Detect which cell encompasses the target text, then output its (X, Y) center coordinate. 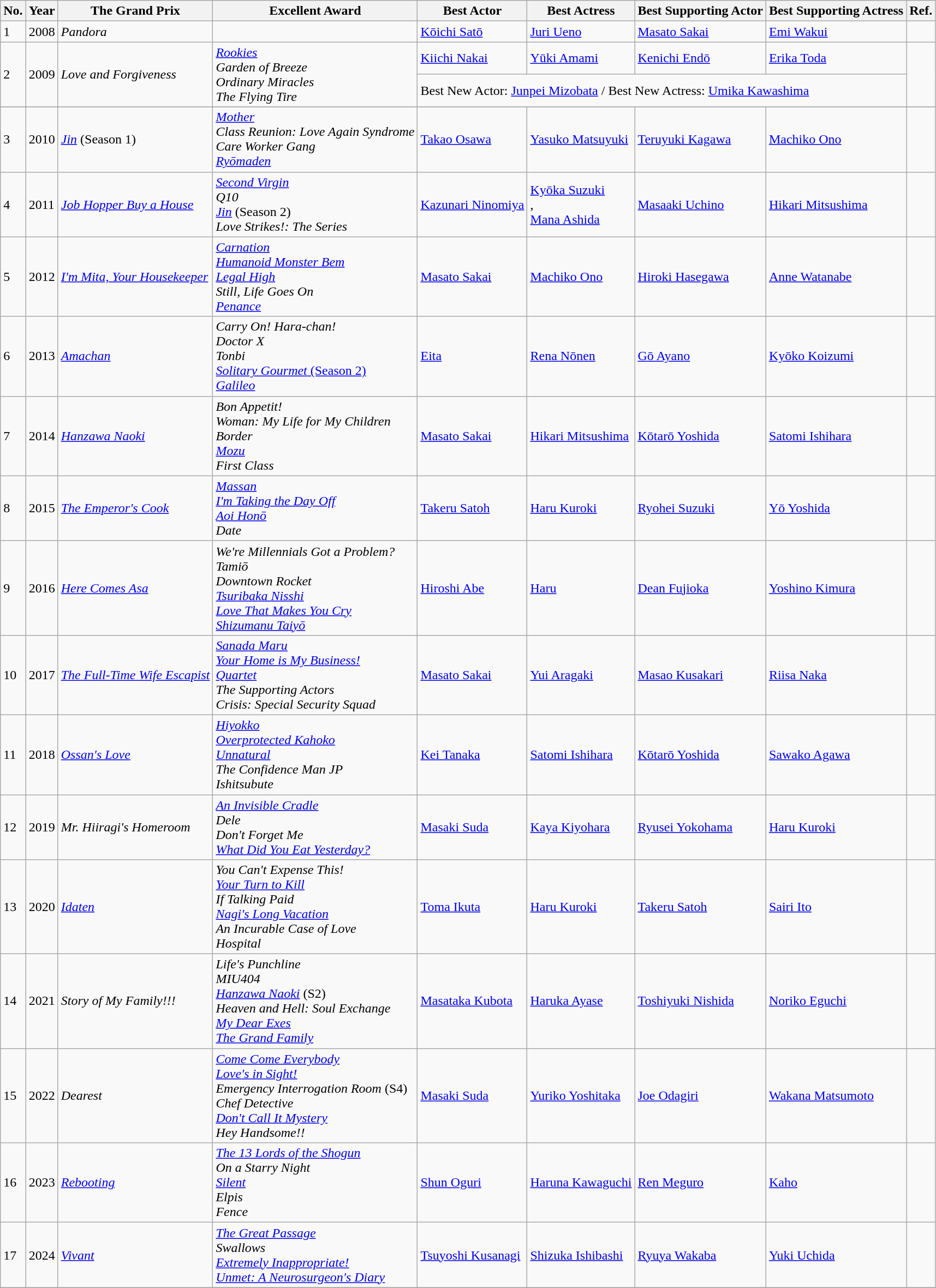
Masaaki Uchino (700, 204)
Kaho (836, 1183)
Here Comes Asa (135, 588)
14 (13, 1002)
Vivant (135, 1255)
Ossan's Love (135, 754)
Erika Toda (836, 58)
The Emperor's Cook (135, 508)
Takao Osawa (473, 140)
Sairi Ito (836, 907)
Shizuka Ishibashi (581, 1255)
Yoshino Kimura (836, 588)
MassanI'm Taking the Day OffAoi HonōDate (315, 508)
Best New Actor: Junpei Mizobata / Best New Actress: Umika Kawashima (662, 91)
8 (13, 508)
Kei Tanaka (473, 754)
Idaten (135, 907)
Gō Ayano (700, 356)
Excellent Award (315, 11)
Carry On! Hara-chan!Doctor XTonbiSolitary Gourmet (Season 2)Galileo (315, 356)
2023 (41, 1183)
Ref. (921, 11)
Sawako Agawa (836, 754)
10 (13, 675)
Yūki Amami (581, 58)
Sanada MaruYour Home is My Business!QuartetThe Supporting ActorsCrisis: Special Security Squad (315, 675)
Kenichi Endō (700, 58)
Jin (Season 1) (135, 140)
Dearest (135, 1095)
2018 (41, 754)
2009 (41, 74)
6 (13, 356)
1 (13, 32)
CarnationHumanoid Monster BemLegal HighStill, Life Goes OnPenance (315, 277)
Yuki Uchida (836, 1255)
Rebooting (135, 1183)
Kazunari Ninomiya (473, 204)
2016 (41, 588)
5 (13, 277)
Amachan (135, 356)
Haruka Ayase (581, 1002)
You Can't Expense This!Your Turn to KillIf Talking PaidNagi's Long VacationAn Incurable Case of LoveHospital (315, 907)
Kyōko Koizumi (836, 356)
2021 (41, 1002)
Ryohei Suzuki (700, 508)
Yuriko Yoshitaka (581, 1095)
2015 (41, 508)
RookiesGarden of BreezeOrdinary MiraclesThe Flying Tire (315, 74)
Kōichi Satō (473, 32)
Hanzawa Naoki (135, 436)
The 13 Lords of the ShogunOn a Starry NightSilentElpisFence (315, 1183)
Ryuya Wakaba (700, 1255)
Emi Wakui (836, 32)
11 (13, 754)
16 (13, 1183)
Love and Forgiveness (135, 74)
Second VirginQ10Jin (Season 2)Love Strikes!: The Series (315, 204)
The Full-Time Wife Escapist (135, 675)
Toma Ikuta (473, 907)
2012 (41, 277)
Ren Meguro (700, 1183)
Shun Oguri (473, 1183)
2019 (41, 827)
2013 (41, 356)
2022 (41, 1095)
2010 (41, 140)
Best Actress (581, 11)
Wakana Matsumoto (836, 1095)
Toshiyuki Nishida (700, 1002)
Year (41, 11)
Best Supporting Actor (700, 11)
No. (13, 11)
Masao Kusakari (700, 675)
Story of My Family!!! (135, 1002)
Joe Odagiri (700, 1095)
Teruyuki Kagawa (700, 140)
Mr. Hiiragi's Homeroom (135, 827)
Bon Appetit!Woman: My Life for My ChildrenBorderMozuFirst Class (315, 436)
2020 (41, 907)
Noriko Eguchi (836, 1002)
Hiroki Hasegawa (700, 277)
Haru (581, 588)
Yasuko Matsuyuki (581, 140)
3 (13, 140)
15 (13, 1095)
Pandora (135, 32)
Kaya Kiyohara (581, 827)
Dean Fujioka (700, 588)
2008 (41, 32)
13 (13, 907)
2017 (41, 675)
An Invisible CradleDeleDon't Forget MeWhat Did You Eat Yesterday? (315, 827)
Haruna Kawaguchi (581, 1183)
2024 (41, 1255)
Riisa Naka (836, 675)
Kiichi Nakai (473, 58)
17 (13, 1255)
2 (13, 74)
Juri Ueno (581, 32)
Rena Nōnen (581, 356)
We're Millennials Got a Problem?TamiōDowntown RocketTsuribaka NisshiLove That Makes You CryShizumanu Taiyō (315, 588)
Ryusei Yokohama (700, 827)
Best Supporting Actress (836, 11)
7 (13, 436)
Life's PunchlineMIU404Hanzawa Naoki (S2)Heaven and Hell: Soul ExchangeMy Dear ExesThe Grand Family (315, 1002)
Masataka Kubota (473, 1002)
12 (13, 827)
Hiroshi Abe (473, 588)
Kyōka Suzuki,Mana Ashida (581, 204)
2014 (41, 436)
Job Hopper Buy a House (135, 204)
HiyokkoOverprotected KahokoUnnaturalThe Confidence Man JPIshitsubute (315, 754)
The Great PassageSwallowsExtremely Inappropriate!Unmet: A Neurosurgeon's Diary (315, 1255)
Best Actor (473, 11)
4 (13, 204)
Anne Watanabe (836, 277)
Yui Aragaki (581, 675)
The Grand Prix (135, 11)
MotherClass Reunion: Love Again SyndromeCare Worker GangRyōmaden (315, 140)
Eita (473, 356)
2011 (41, 204)
I'm Mita, Your Housekeeper (135, 277)
Yō Yoshida (836, 508)
9 (13, 588)
Come Come EverybodyLove's in Sight!Emergency Interrogation Room (S4)Chef DetectiveDon't Call It MysteryHey Handsome!! (315, 1095)
Tsuyoshi Kusanagi (473, 1255)
